Find where the given text appears and provide that cell's center as (X, Y) coordinate. 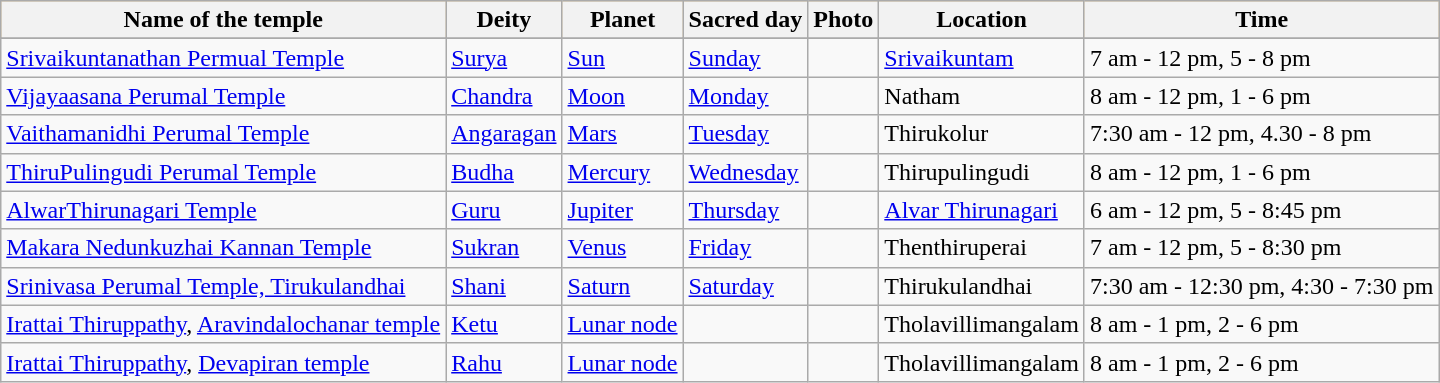
Angaragan (504, 134)
Thirupulingudi (982, 172)
Friday (746, 248)
Srivaikuntanathan Permual Temple (224, 58)
Budha (504, 172)
Planet (622, 20)
Sukran (504, 248)
Mercury (622, 172)
Ketu (504, 324)
Irattai Thiruppathy, Devapiran temple (224, 362)
Thursday (746, 210)
7 am - 12 pm, 5 - 8:30 pm (1261, 248)
Saturn (622, 286)
Rahu (504, 362)
Saturday (746, 286)
Venus (622, 248)
Shani (504, 286)
Srinivasa Perumal Temple, Tirukulandhai (224, 286)
AlwarThirunagari Temple (224, 210)
Chandra (504, 96)
Wednesday (746, 172)
Sunday (746, 58)
Surya (504, 58)
Srivaikuntam (982, 58)
Jupiter (622, 210)
Photo (844, 20)
Sun (622, 58)
Natham (982, 96)
Thirukolur (982, 134)
Tuesday (746, 134)
7:30 am - 12:30 pm, 4:30 - 7:30 pm (1261, 286)
Sacred day (746, 20)
Makara Nedunkuzhai Kannan Temple (224, 248)
Alvar Thirunagari (982, 210)
Location (982, 20)
7 am - 12 pm, 5 - 8 pm (1261, 58)
Mars (622, 134)
Vijayaasana Perumal Temple (224, 96)
Vaithamanidhi Perumal Temple (224, 134)
ThiruPulingudi Perumal Temple (224, 172)
Irattai Thiruppathy, Aravindalochanar temple (224, 324)
6 am - 12 pm, 5 - 8:45 pm (1261, 210)
Monday (746, 96)
Thenthiruperai (982, 248)
Thirukulandhai (982, 286)
Name of the temple (224, 20)
7:30 am - 12 pm, 4.30 - 8 pm (1261, 134)
Moon (622, 96)
Guru (504, 210)
Deity (504, 20)
Time (1261, 20)
